Provide the (X, Y) coordinate of the cell's center where the given text is located.  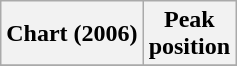
Chart (2006) (72, 34)
Peakposition (189, 34)
